Detect which cell encompasses the target text, then output its [X, Y] center coordinate. 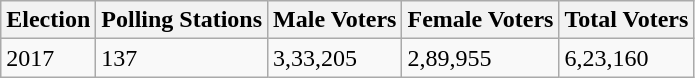
Total Voters [626, 20]
2,89,955 [480, 58]
3,33,205 [335, 58]
6,23,160 [626, 58]
137 [182, 58]
Polling Stations [182, 20]
Male Voters [335, 20]
Election [48, 20]
Female Voters [480, 20]
2017 [48, 58]
